Scan for the cell matching the given text and deliver its [X, Y] coordinate at center. 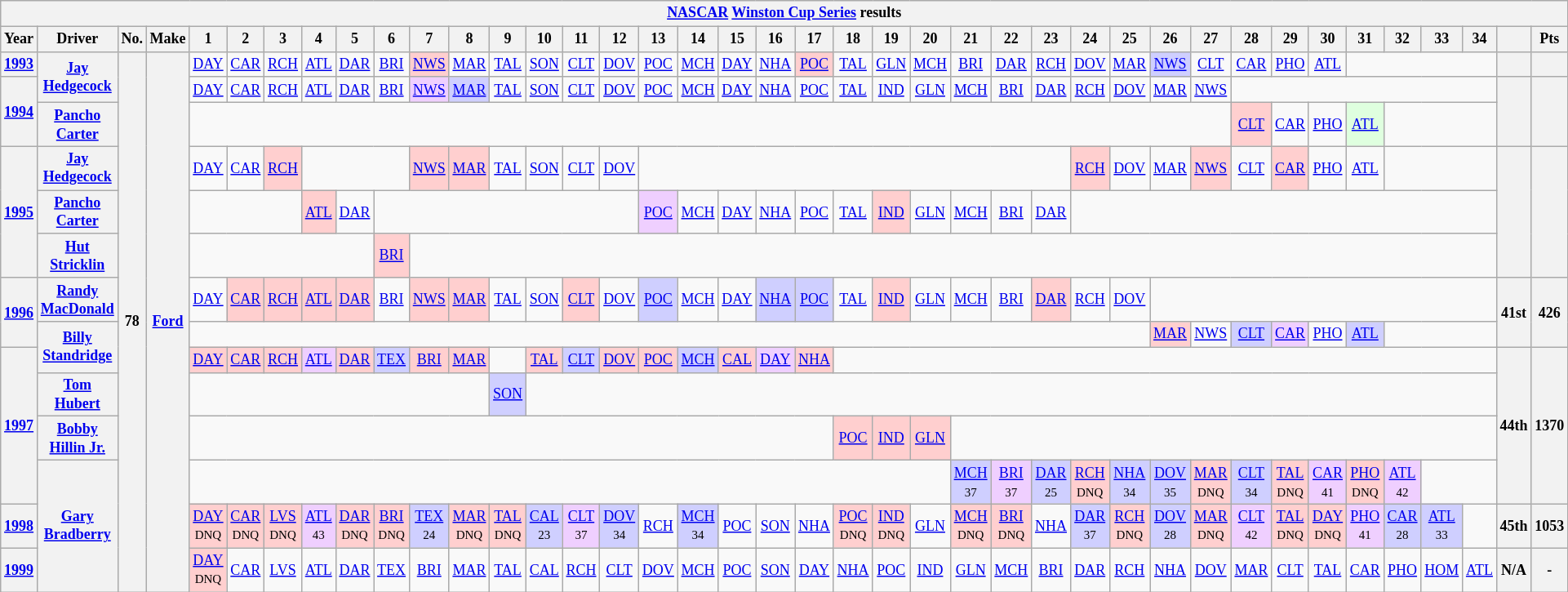
7 [429, 39]
1995 [20, 212]
14 [698, 39]
Bobby Hillin Jr. [77, 438]
ATL42 [1402, 482]
18 [853, 39]
30 [1327, 39]
8 [469, 39]
LVS [283, 570]
27 [1210, 39]
N/A [1513, 570]
26 [1170, 39]
1370 [1549, 425]
Driver [77, 39]
CAR41 [1327, 482]
4 [318, 39]
- [1549, 570]
1996 [20, 312]
DAR25 [1051, 482]
45th [1513, 526]
Gary Bradberry [77, 526]
DOV34 [620, 526]
1 [208, 39]
Year [20, 39]
No. [132, 39]
1999 [20, 570]
28 [1251, 39]
BRI37 [1011, 482]
29 [1290, 39]
9 [508, 39]
TEX24 [429, 526]
13 [659, 39]
HOM [1441, 570]
34 [1480, 39]
1994 [20, 111]
1997 [20, 425]
MCHDNQ [971, 526]
44th [1513, 425]
ATL33 [1441, 526]
12 [620, 39]
NASCAR Winston Cup Series results [784, 13]
Make [168, 39]
ATL43 [318, 526]
2 [246, 39]
CAL23 [544, 526]
15 [737, 39]
MCH37 [971, 482]
DAR37 [1090, 526]
Billy Standridge [77, 347]
20 [931, 39]
17 [815, 39]
31 [1366, 39]
1998 [20, 526]
DOV28 [1170, 526]
Tom Hubert [77, 394]
CARDNQ [246, 526]
33 [1441, 39]
LVSDNQ [283, 526]
CLT37 [581, 526]
22 [1011, 39]
DOV35 [1170, 482]
Pts [1549, 39]
INDDNQ [891, 526]
PHODNQ [1366, 482]
Hut Stricklin [77, 256]
426 [1549, 312]
16 [775, 39]
25 [1130, 39]
10 [544, 39]
MCH34 [698, 526]
NHA34 [1130, 482]
CAR28 [1402, 526]
6 [392, 39]
3 [283, 39]
DARDNQ [354, 526]
11 [581, 39]
1053 [1549, 526]
CLT34 [1251, 482]
78 [132, 322]
Ford [168, 322]
41st [1513, 312]
POCDNQ [853, 526]
24 [1090, 39]
19 [891, 39]
Randy MacDonald [77, 300]
PHO41 [1366, 526]
23 [1051, 39]
5 [354, 39]
32 [1402, 39]
21 [971, 39]
1993 [20, 64]
CLT42 [1251, 526]
